Return (X, Y) of the center of cell containing provided text 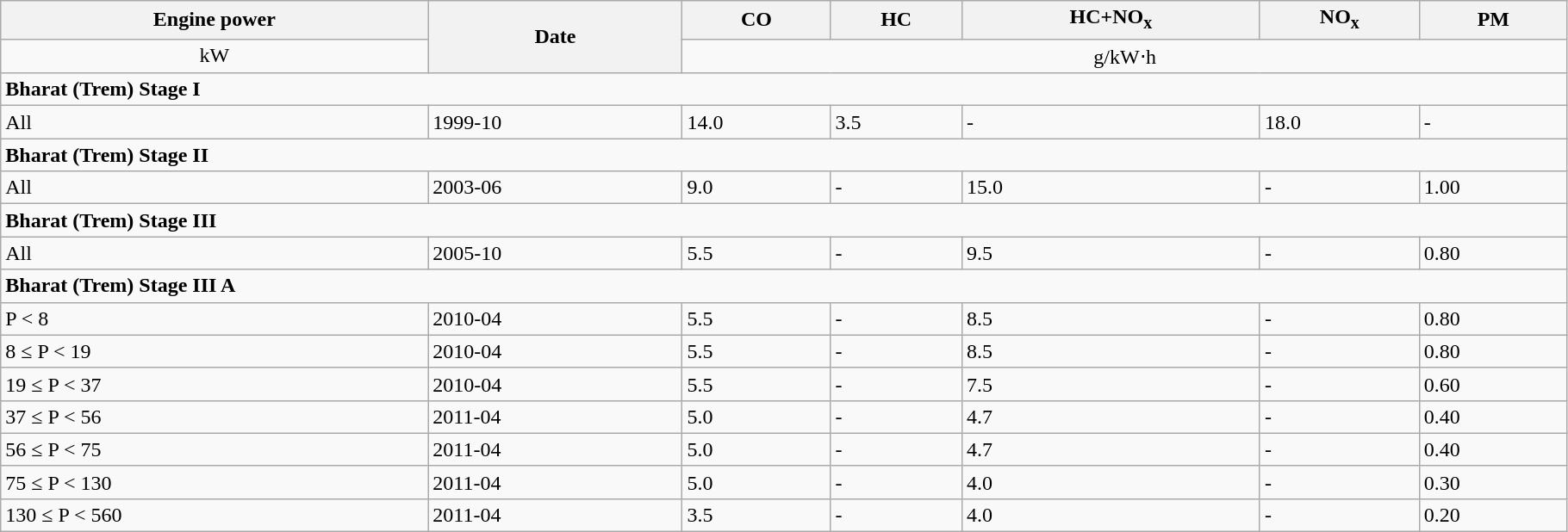
CO (756, 20)
130 ≤ P < 560 (215, 515)
Bharat (Trem) Stage I (784, 90)
Date (555, 37)
Bharat (Trem) Stage III (784, 220)
8 ≤ P < 19 (215, 351)
PM (1493, 20)
18.0 (1339, 122)
NOx (1339, 20)
15.0 (1111, 188)
P < 8 (215, 319)
14.0 (756, 122)
7.5 (1111, 384)
56 ≤ P < 75 (215, 449)
HC (896, 20)
1.00 (1493, 188)
2005-10 (555, 253)
0.60 (1493, 384)
0.30 (1493, 482)
2003-06 (555, 188)
HC+NOx (1111, 20)
Bharat (Trem) Stage II (784, 155)
37 ≤ P < 56 (215, 417)
1999-10 (555, 122)
kW (215, 56)
9.0 (756, 188)
19 ≤ P < 37 (215, 384)
75 ≤ P < 130 (215, 482)
Bharat (Trem) Stage III A (784, 286)
0.20 (1493, 515)
g/kW⋅h (1125, 56)
Engine power (215, 20)
9.5 (1111, 253)
